Output the (x, y) coordinate of the center of the cell containing the given text.  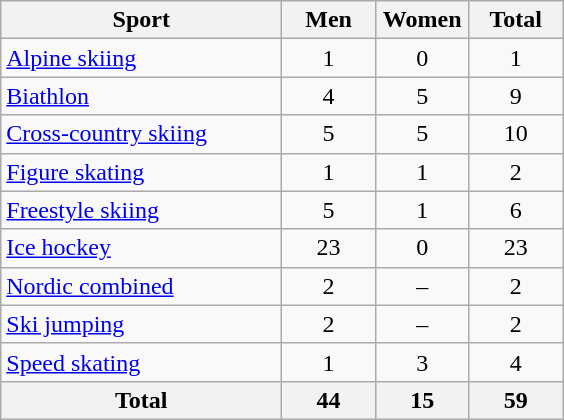
Women (422, 20)
Men (329, 20)
Sport (142, 20)
Freestyle skiing (142, 210)
3 (422, 362)
10 (516, 134)
6 (516, 210)
15 (422, 400)
Alpine skiing (142, 58)
9 (516, 96)
Ski jumping (142, 324)
44 (329, 400)
Biathlon (142, 96)
Cross-country skiing (142, 134)
Speed skating (142, 362)
Figure skating (142, 172)
Ice hockey (142, 248)
Nordic combined (142, 286)
59 (516, 400)
